Extract the (X, Y) coordinate from the center of the cell holding the provided text.  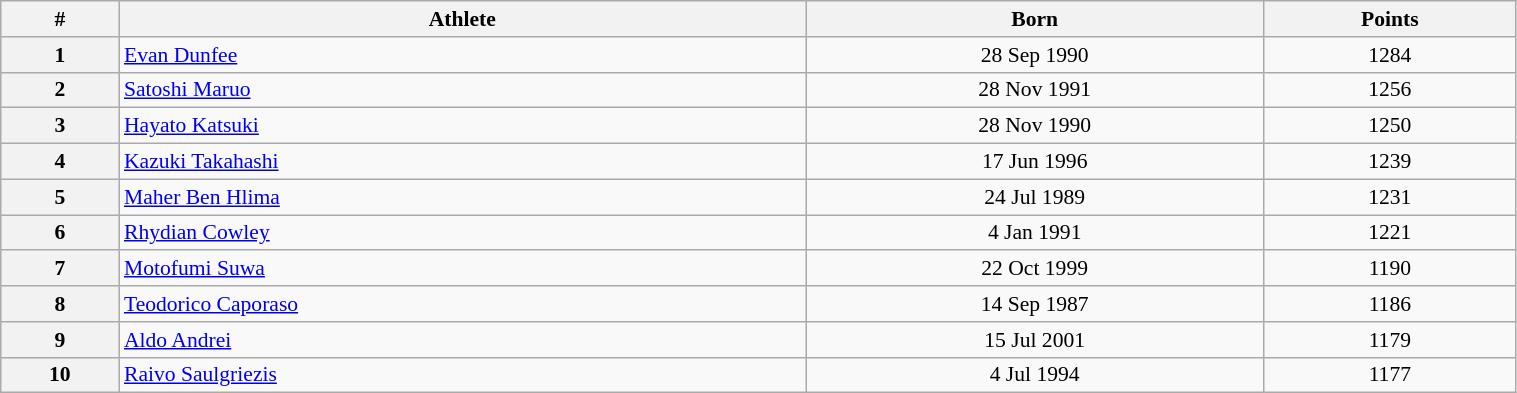
Motofumi Suwa (462, 269)
10 (60, 375)
24 Jul 1989 (1035, 197)
8 (60, 304)
Evan Dunfee (462, 55)
5 (60, 197)
14 Sep 1987 (1035, 304)
Rhydian Cowley (462, 233)
2 (60, 90)
Hayato Katsuki (462, 126)
1221 (1390, 233)
1231 (1390, 197)
1250 (1390, 126)
Raivo Saulgriezis (462, 375)
4 Jul 1994 (1035, 375)
Points (1390, 19)
3 (60, 126)
15 Jul 2001 (1035, 340)
7 (60, 269)
6 (60, 233)
1239 (1390, 162)
Kazuki Takahashi (462, 162)
9 (60, 340)
28 Nov 1990 (1035, 126)
4 (60, 162)
Teodorico Caporaso (462, 304)
4 Jan 1991 (1035, 233)
1 (60, 55)
28 Nov 1991 (1035, 90)
Maher Ben Hlima (462, 197)
1284 (1390, 55)
# (60, 19)
17 Jun 1996 (1035, 162)
1186 (1390, 304)
1177 (1390, 375)
Satoshi Maruo (462, 90)
1256 (1390, 90)
28 Sep 1990 (1035, 55)
Born (1035, 19)
1190 (1390, 269)
Aldo Andrei (462, 340)
22 Oct 1999 (1035, 269)
Athlete (462, 19)
1179 (1390, 340)
